Identify which cell holds the provided text, then report its (x, y) central coordinate. 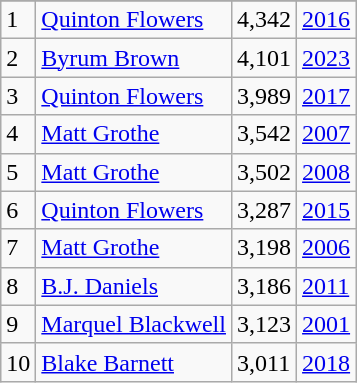
2007 (326, 134)
6 (18, 210)
3,186 (264, 286)
Byrum Brown (134, 58)
B.J. Daniels (134, 286)
3,198 (264, 248)
3,989 (264, 96)
3 (18, 96)
2006 (326, 248)
Blake Barnett (134, 362)
2016 (326, 20)
Marquel Blackwell (134, 324)
2015 (326, 210)
2011 (326, 286)
3,123 (264, 324)
2001 (326, 324)
2 (18, 58)
2018 (326, 362)
3,542 (264, 134)
10 (18, 362)
5 (18, 172)
2017 (326, 96)
1 (18, 20)
3,011 (264, 362)
4,101 (264, 58)
3,287 (264, 210)
8 (18, 286)
7 (18, 248)
9 (18, 324)
3,502 (264, 172)
4 (18, 134)
2008 (326, 172)
2023 (326, 58)
4,342 (264, 20)
